Return [x, y] of the center of cell containing provided text 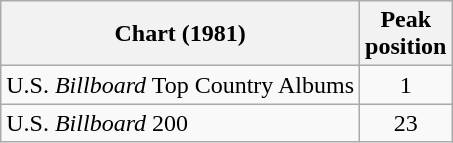
Peakposition [406, 34]
U.S. Billboard 200 [180, 123]
U.S. Billboard Top Country Albums [180, 85]
Chart (1981) [180, 34]
23 [406, 123]
1 [406, 85]
